From the cell containing the given text, extract its center point as (x, y) coordinate. 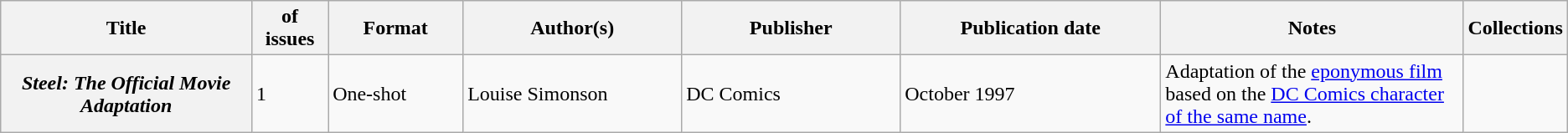
October 1997 (1030, 94)
DC Comics (791, 94)
Collections (1515, 28)
Publication date (1030, 28)
Steel: The Official Movie Adaptation (126, 94)
One-shot (395, 94)
Format (395, 28)
Author(s) (573, 28)
Notes (1312, 28)
Title (126, 28)
of issues (290, 28)
Louise Simonson (573, 94)
Adaptation of the eponymous film based on the DC Comics character of the same name. (1312, 94)
1 (290, 94)
Publisher (791, 28)
